Determine the (x, y) coordinate at the center of the cell enclosing the given text.  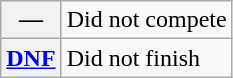
Did not finish (146, 58)
DNF (31, 58)
Did not compete (146, 20)
— (31, 20)
